Return [x, y] of the center of cell containing provided text 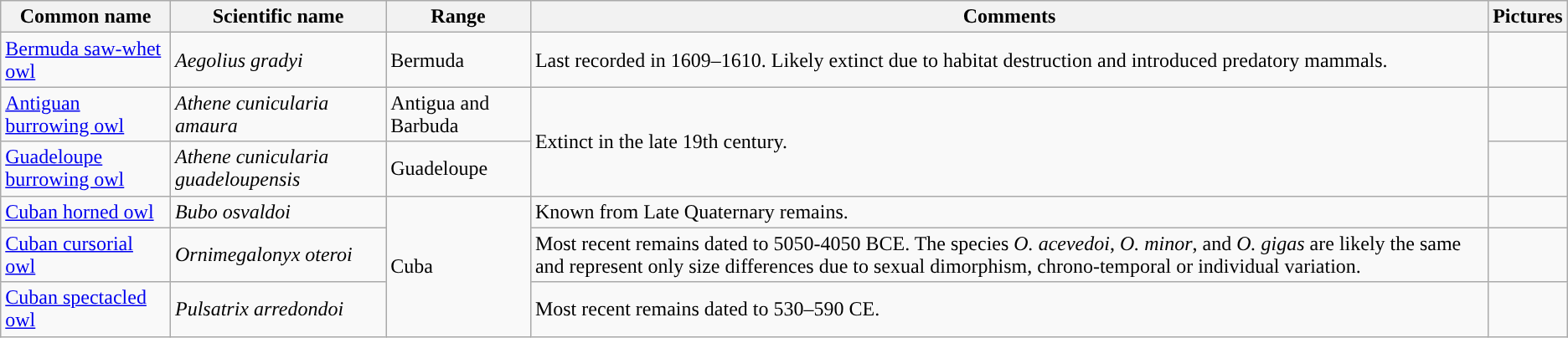
Cuba [459, 266]
Aegolius gradyi [278, 60]
Antigua and Barbuda [459, 114]
Bermuda [459, 60]
Comments [1008, 17]
Guadeloupe burrowing owl [85, 169]
Guadeloupe [459, 169]
Cuban spectacled owl [85, 310]
Pictures [1528, 17]
Extinct in the late 19th century. [1008, 141]
Range [459, 17]
Last recorded in 1609–1610. Likely extinct due to habitat destruction and introduced predatory mammals. [1008, 60]
Common name [85, 17]
Most recent remains dated to 530–590 CE. [1008, 310]
Scientific name [278, 17]
Known from Late Quaternary remains. [1008, 212]
Cuban cursorial owl [85, 254]
Bubo osvaldoi [278, 212]
Athene cunicularia guadeloupensis [278, 169]
Antiguan burrowing owl [85, 114]
Bermuda saw-whet owl [85, 60]
Pulsatrix arredondoi [278, 310]
Athene cunicularia amaura [278, 114]
Cuban horned owl [85, 212]
Ornimegalonyx oteroi [278, 254]
